Provide the [X, Y] coordinate of the cell's center where the given text is located.  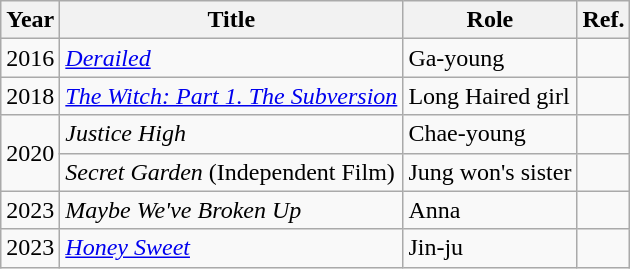
Jin-ju [490, 248]
Year [30, 20]
Maybe We've Broken Up [232, 210]
2020 [30, 153]
Long Haired girl [490, 96]
The Witch: Part 1. The Subversion [232, 96]
Honey Sweet [232, 248]
Ref. [604, 20]
Derailed [232, 58]
Role [490, 20]
Jung won's sister [490, 172]
Title [232, 20]
2016 [30, 58]
Justice High [232, 134]
Chae-young [490, 134]
Ga-young [490, 58]
2018 [30, 96]
Secret Garden (Independent Film) [232, 172]
Anna [490, 210]
